For the text-containing cell, return its midpoint in (x, y) coordinate format. 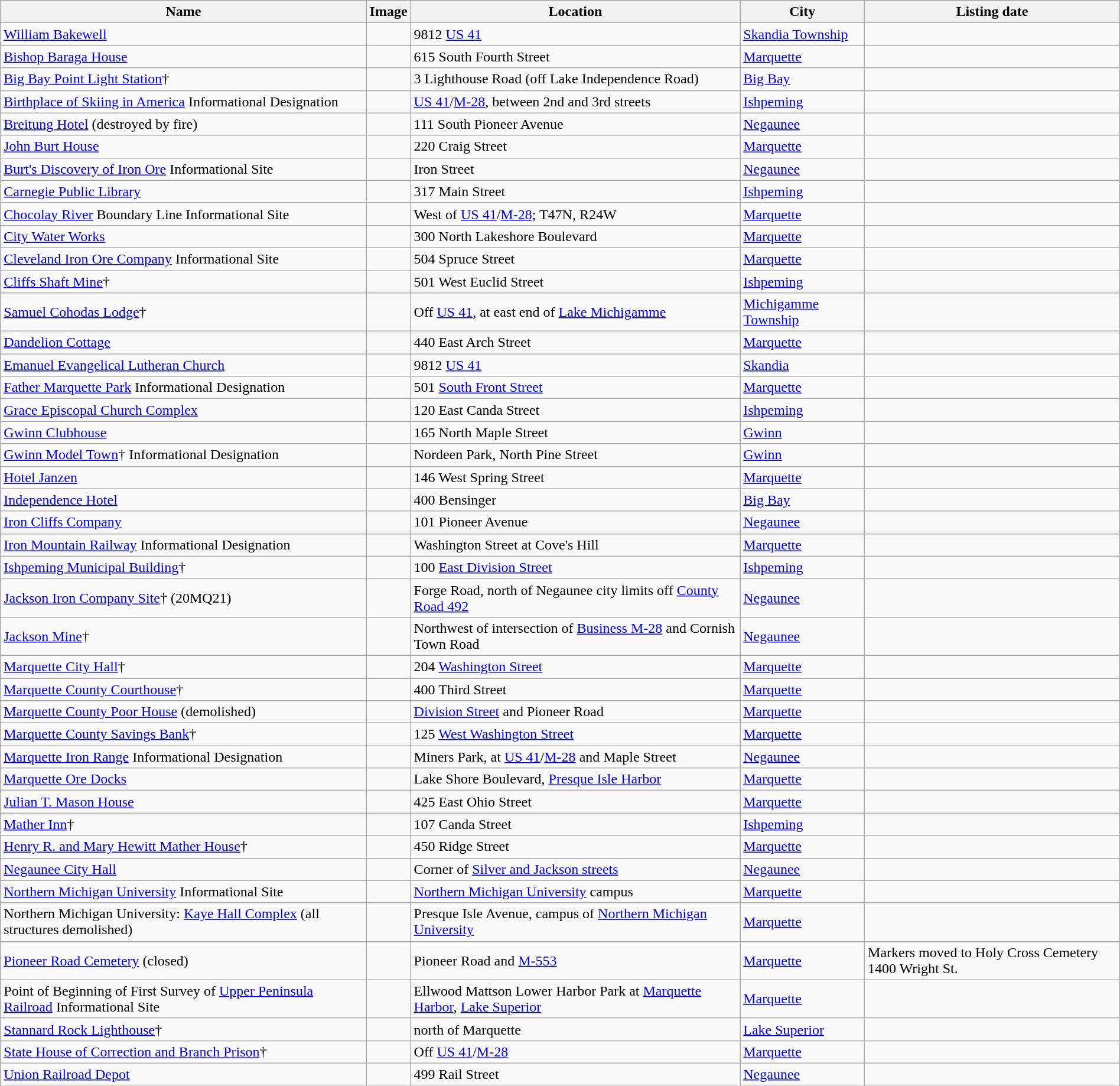
Iron Street (575, 169)
Marquette County Savings Bank† (183, 734)
West of US 41/M-28; T47N, R24W (575, 214)
Julian T. Mason House (183, 802)
William Bakewell (183, 34)
400 Third Street (575, 690)
Cliffs Shaft Mine† (183, 282)
Northern Michigan University campus (575, 892)
425 East Ohio Street (575, 802)
440 East Arch Street (575, 343)
north of Marquette (575, 1029)
Bishop Baraga House (183, 57)
Breitung Hotel (destroyed by fire) (183, 124)
Miners Park, at US 41/M-28 and Maple Street (575, 757)
Skandia (802, 365)
220 Craig Street (575, 147)
Northern Michigan University Informational Site (183, 892)
Pioneer Road and M-553 (575, 961)
Emanuel Evangelical Lutheran Church (183, 365)
Iron Mountain Railway Informational Designation (183, 545)
501 West Euclid Street (575, 282)
Point of Beginning of First Survey of Upper Peninsula Railroad Informational Site (183, 999)
State House of Correction and Branch Prison† (183, 1052)
107 Canda Street (575, 824)
100 East Division Street (575, 567)
Union Railroad Depot (183, 1074)
Jackson Iron Company Site† (20MQ21) (183, 598)
Marquette Ore Docks (183, 779)
Marquette County Courthouse† (183, 690)
Dandelion Cottage (183, 343)
Name (183, 12)
Negaunee City Hall (183, 869)
Listing date (992, 12)
Off US 41/M-28 (575, 1052)
499 Rail Street (575, 1074)
Iron Cliffs Company (183, 522)
450 Ridge Street (575, 847)
3 Lighthouse Road (off Lake Independence Road) (575, 79)
Northern Michigan University: Kaye Hall Complex (all structures demolished) (183, 922)
146 West Spring Street (575, 477)
400 Bensinger (575, 500)
City (802, 12)
Off US 41, at east end of Lake Michigamme (575, 312)
504 Spruce Street (575, 259)
111 South Pioneer Avenue (575, 124)
165 North Maple Street (575, 433)
Independence Hotel (183, 500)
Samuel Cohodas Lodge† (183, 312)
Father Marquette Park Informational Designation (183, 388)
Gwinn Clubhouse (183, 433)
Skandia Township (802, 34)
Division Street and Pioneer Road (575, 712)
Birthplace of Skiing in America Informational Designation (183, 102)
Gwinn Model Town† Informational Designation (183, 455)
US 41/M-28, between 2nd and 3rd streets (575, 102)
615 South Fourth Street (575, 57)
Marquette Iron Range Informational Designation (183, 757)
Carnegie Public Library (183, 191)
Corner of Silver and Jackson streets (575, 869)
Nordeen Park, North Pine Street (575, 455)
Grace Episcopal Church Complex (183, 410)
300 North Lakeshore Boulevard (575, 236)
120 East Canda Street (575, 410)
Stannard Rock Lighthouse† (183, 1029)
Chocolay River Boundary Line Informational Site (183, 214)
Ellwood Mattson Lower Harbor Park at Marquette Harbor, Lake Superior (575, 999)
Henry R. and Mary Hewitt Mather House† (183, 847)
101 Pioneer Avenue (575, 522)
Northwest of intersection of Business M-28 and Cornish Town Road (575, 636)
Ishpeming Municipal Building† (183, 567)
204 Washington Street (575, 666)
Pioneer Road Cemetery (closed) (183, 961)
Hotel Janzen (183, 477)
Forge Road, north of Negaunee city limits off County Road 492 (575, 598)
Markers moved to Holy Cross Cemetery 1400 Wright St. (992, 961)
Marquette County Poor House (demolished) (183, 712)
Michigamme Township (802, 312)
Location (575, 12)
Burt's Discovery of Iron Ore Informational Site (183, 169)
Lake Superior (802, 1029)
317 Main Street (575, 191)
Lake Shore Boulevard, Presque Isle Harbor (575, 779)
City Water Works (183, 236)
125 West Washington Street (575, 734)
Washington Street at Cove's Hill (575, 545)
John Burt House (183, 147)
Presque Isle Avenue, campus of Northern Michigan University (575, 922)
Marquette City Hall† (183, 666)
Big Bay Point Light Station† (183, 79)
501 South Front Street (575, 388)
Cleveland Iron Ore Company Informational Site (183, 259)
Image (389, 12)
Mather Inn† (183, 824)
Jackson Mine† (183, 636)
